Search for the cell housing the specified text and yield its [x, y] center coordinate. 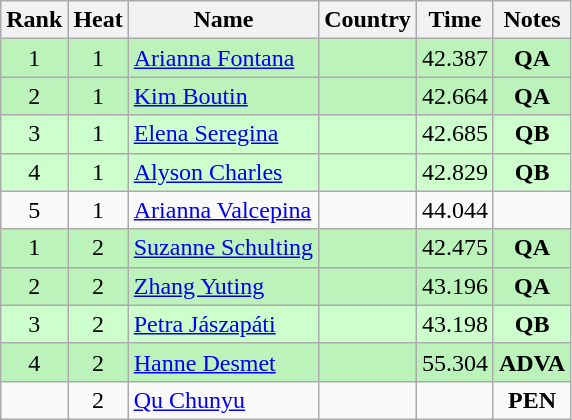
Zhang Yuting [223, 286]
43.198 [454, 324]
42.664 [454, 96]
Time [454, 20]
Arianna Valcepina [223, 210]
Name [223, 20]
Country [368, 20]
Kim Boutin [223, 96]
Arianna Fontana [223, 58]
Suzanne Schulting [223, 248]
ADVA [532, 362]
55.304 [454, 362]
43.196 [454, 286]
Alyson Charles [223, 172]
Petra Jászapáti [223, 324]
5 [34, 210]
PEN [532, 400]
Notes [532, 20]
Hanne Desmet [223, 362]
44.044 [454, 210]
Rank [34, 20]
42.387 [454, 58]
Heat [98, 20]
Qu Chunyu [223, 400]
Elena Seregina [223, 134]
42.829 [454, 172]
42.475 [454, 248]
42.685 [454, 134]
